Return the [X, Y] coordinate for the center point of the cell that contains the specified text.  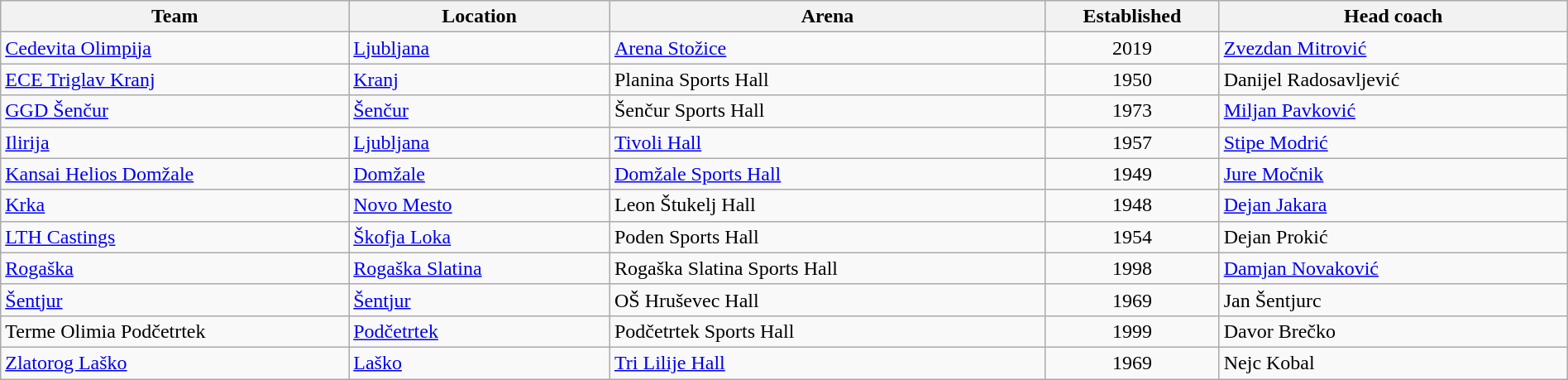
Stipe Modrić [1393, 142]
Terme Olimia Podčetrtek [175, 331]
Zlatorog Laško [175, 363]
Arena [827, 17]
1998 [1132, 268]
1973 [1132, 111]
Ilirija [175, 142]
OŠ Hruševec Hall [827, 300]
Domžale [480, 174]
Davor Brečko [1393, 331]
Danijel Radosavljević [1393, 79]
Rogaška Slatina [480, 268]
Location [480, 17]
LTH Castings [175, 237]
Kansai Helios Domžale [175, 174]
Domžale Sports Hall [827, 174]
Tri Lilije Hall [827, 363]
Poden Sports Hall [827, 237]
Established [1132, 17]
Jan Šentjurc [1393, 300]
1948 [1132, 205]
Novo Mesto [480, 205]
1999 [1132, 331]
Rogaška Slatina Sports Hall [827, 268]
1950 [1132, 79]
Dejan Prokić [1393, 237]
Damjan Novaković [1393, 268]
Kranj [480, 79]
2019 [1132, 48]
Škofja Loka [480, 237]
GGD Šenčur [175, 111]
Jure Močnik [1393, 174]
Miljan Pavković [1393, 111]
Podčetrtek [480, 331]
Nejc Kobal [1393, 363]
Planina Sports Hall [827, 79]
Krka [175, 205]
Arena Stožice [827, 48]
Podčetrtek Sports Hall [827, 331]
1954 [1132, 237]
Leon Štukelj Hall [827, 205]
Laško [480, 363]
1949 [1132, 174]
Tivoli Hall [827, 142]
Team [175, 17]
Rogaška [175, 268]
Cedevita Olimpija [175, 48]
Šenčur [480, 111]
1957 [1132, 142]
Šenčur Sports Hall [827, 111]
Head coach [1393, 17]
Dejan Jakara [1393, 205]
Zvezdan Mitrović [1393, 48]
ECE Triglav Kranj [175, 79]
